Locate the cell with the specified text and output its [x, y] center coordinate. 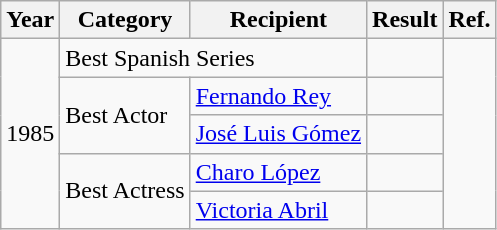
Ref. [470, 20]
1985 [30, 134]
José Luis Gómez [278, 134]
Result [405, 20]
Best Actor [125, 115]
Victoria Abril [278, 210]
Fernando Rey [278, 96]
Best Actress [125, 191]
Year [30, 20]
Recipient [278, 20]
Best Spanish Series [214, 58]
Category [125, 20]
Charo López [278, 172]
